Find where the given text appears and provide that cell's center as (x, y) coordinate. 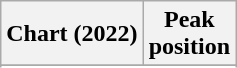
Peakposition (189, 34)
Chart (2022) (72, 34)
